Locate the cell with the specified text and output its [X, Y] center coordinate. 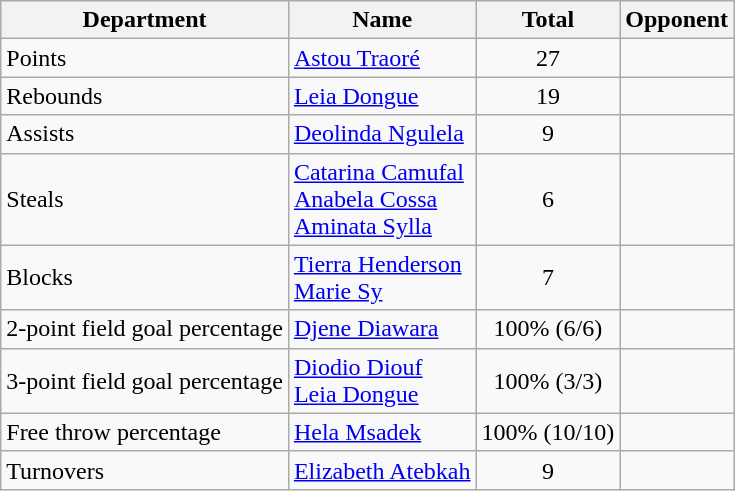
3-point field goal percentage [145, 380]
100% (3/3) [548, 380]
27 [548, 58]
Hela Msadek [382, 432]
Assists [145, 134]
Astou Traoré [382, 58]
Leia Dongue [382, 96]
Catarina Camufal Anabela Cossa Aminata Sylla [382, 199]
Tierra Henderson Marie Sy [382, 278]
6 [548, 199]
100% (10/10) [548, 432]
Turnovers [145, 470]
Blocks [145, 278]
Deolinda Ngulela [382, 134]
Name [382, 20]
Points [145, 58]
Department [145, 20]
Elizabeth Atebkah [382, 470]
Rebounds [145, 96]
Free throw percentage [145, 432]
Total [548, 20]
Djene Diawara [382, 329]
100% (6/6) [548, 329]
7 [548, 278]
Diodio Diouf Leia Dongue [382, 380]
Opponent [677, 20]
Steals [145, 199]
2-point field goal percentage [145, 329]
19 [548, 96]
